Scan for the cell matching the given text and deliver its (X, Y) coordinate at center. 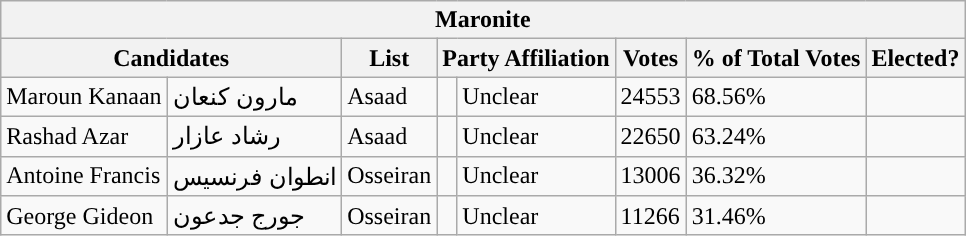
انطوان فرنسيس (254, 176)
Votes (650, 58)
رشاد عازار (254, 136)
11266 (650, 216)
Antoine Francis (84, 176)
24553 (650, 97)
% of Total Votes (776, 58)
Maroun Kanaan (84, 97)
George Gideon (84, 216)
List (390, 58)
Maronite (483, 20)
مارون كنعان (254, 97)
Elected? (916, 58)
Party Affiliation (526, 58)
Rashad Azar (84, 136)
36.32% (776, 176)
63.24% (776, 136)
31.46% (776, 216)
22650 (650, 136)
13006 (650, 176)
Candidates (172, 58)
68.56% (776, 97)
جورج جدعون (254, 216)
